Locate the cell with the specified text and output its (x, y) center coordinate. 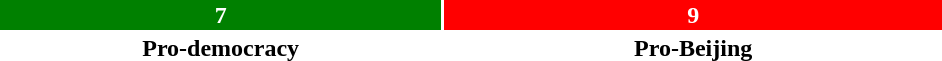
9 (693, 15)
7 (220, 15)
